Return (x, y) of the center of cell containing provided text 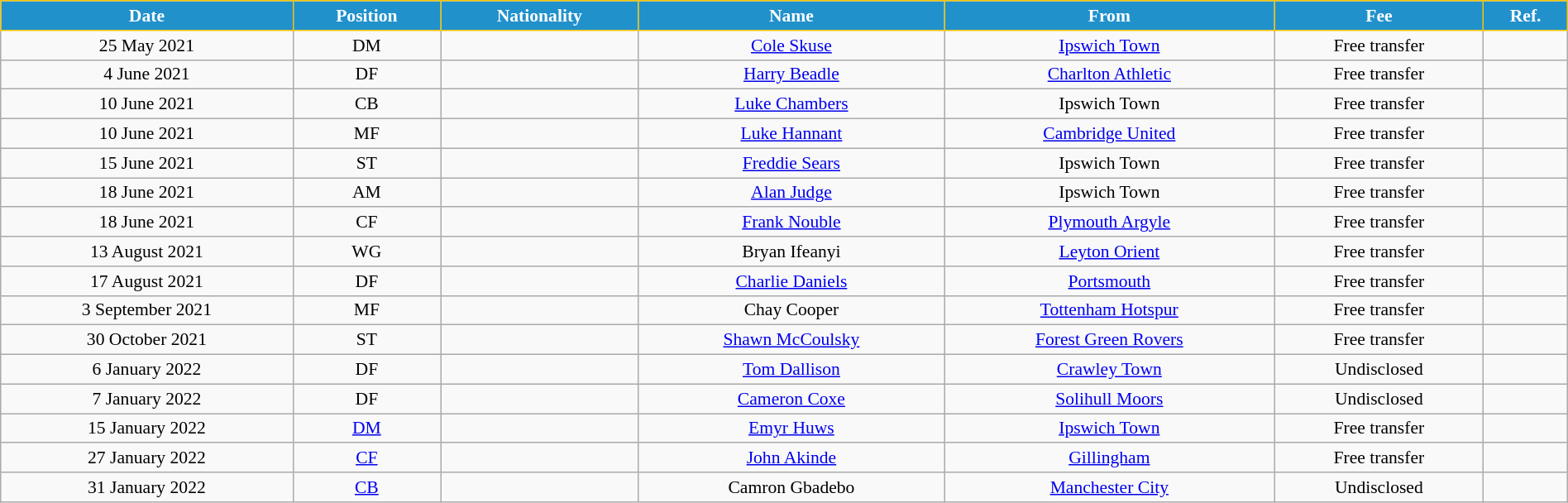
Charlie Daniels (791, 281)
Solihull Moors (1110, 399)
AM (367, 193)
25 May 2021 (147, 46)
Tom Dallison (791, 370)
Cole Skuse (791, 46)
Luke Chambers (791, 104)
15 June 2021 (147, 163)
Cameron Coxe (791, 399)
Position (367, 16)
Date (147, 16)
Plymouth Argyle (1110, 223)
John Akinde (791, 458)
Chay Cooper (791, 310)
Portsmouth (1110, 281)
Fee (1379, 16)
Harry Beadle (791, 74)
WG (367, 251)
Leyton Orient (1110, 251)
Name (791, 16)
Tottenham Hotspur (1110, 310)
Alan Judge (791, 193)
17 August 2021 (147, 281)
6 January 2022 (147, 370)
Camron Gbadebo (791, 487)
Crawley Town (1110, 370)
Charlton Athletic (1110, 74)
30 October 2021 (147, 340)
Ref. (1525, 16)
Manchester City (1110, 487)
Frank Nouble (791, 223)
7 January 2022 (147, 399)
27 January 2022 (147, 458)
Nationality (539, 16)
Gillingham (1110, 458)
Emyr Huws (791, 429)
Shawn McCoulsky (791, 340)
Cambridge United (1110, 134)
Forest Green Rovers (1110, 340)
Bryan Ifeanyi (791, 251)
31 January 2022 (147, 487)
15 January 2022 (147, 429)
From (1110, 16)
3 September 2021 (147, 310)
4 June 2021 (147, 74)
13 August 2021 (147, 251)
Freddie Sears (791, 163)
Luke Hannant (791, 134)
